Capture the cell that displays the provided text and extract its [x, y] central coordinate. 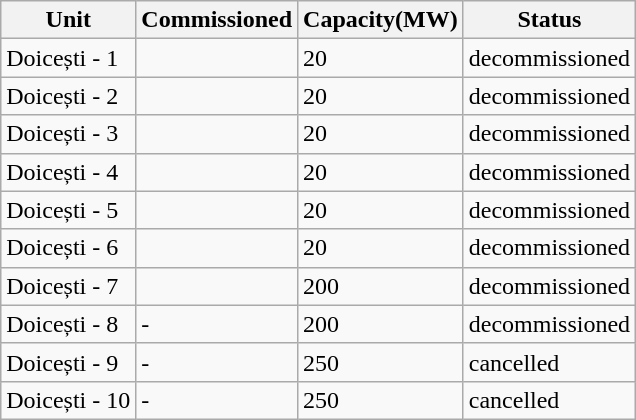
Unit [68, 20]
Doicești - 4 [68, 172]
Doicești - 2 [68, 96]
Commissioned [217, 20]
Doicești - 6 [68, 248]
Doicești - 8 [68, 324]
Doicești - 7 [68, 286]
Doicești - 10 [68, 400]
Doicești - 9 [68, 362]
Doicești - 1 [68, 58]
Doicești - 5 [68, 210]
Doicești - 3 [68, 134]
Status [549, 20]
Capacity(MW) [381, 20]
